For the text-containing cell, return its midpoint in (X, Y) coordinate format. 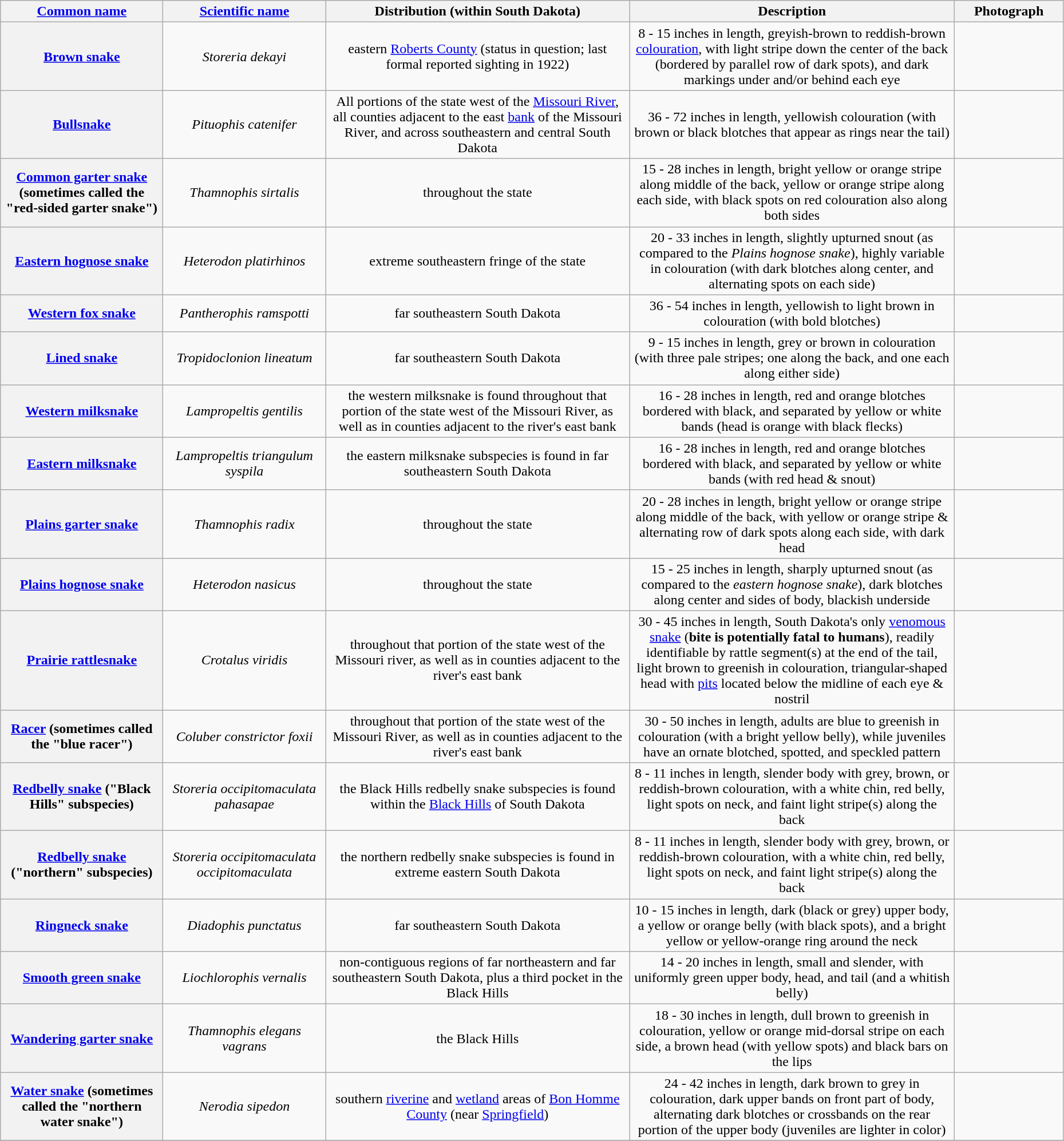
the Black Hills (477, 1038)
Pantherophis ramspotti (244, 314)
Storeria dekayi (244, 56)
Western milksnake (82, 411)
Description (792, 11)
Ringneck snake (82, 925)
Common garter snake (sometimes called the "red-sided garter snake") (82, 192)
Distribution (within South Dakota) (477, 11)
Water snake (sometimes called the "northern water snake") (82, 1107)
throughout that portion of the state west of the Missouri river, as well as in counties adjacent to the river's east bank (477, 660)
16 - 28 inches in length, red and orange blotches bordered with black, and separated by yellow or white bands (with red head & snout) (792, 463)
Redbelly snake ("Black Hills" subspecies) (82, 797)
Photograph (1008, 11)
Tropidoclonion lineatum (244, 358)
Lampropeltis gentilis (244, 411)
9 - 15 inches in length, grey or brown in colouration (with three pale stripes; one along the back, and one each along either side) (792, 358)
Thamnophis elegans vagrans (244, 1038)
Racer (sometimes called the "blue racer") (82, 736)
Crotalus viridis (244, 660)
Wandering garter snake (82, 1038)
the Black Hills redbelly snake subspecies is found within the Black Hills of South Dakota (477, 797)
Brown snake (82, 56)
throughout that portion of the state west of the Missouri River, as well as in counties adjacent to the river's east bank (477, 736)
Storeria occipitomaculata pahasapae (244, 797)
Coluber constrictor foxii (244, 736)
Storeria occipitomaculata occipitomaculata (244, 865)
Common name (82, 11)
southern riverine and wetland areas of Bon Homme County (near Springfield) (477, 1107)
Pituophis catenifer (244, 125)
Eastern hognose snake (82, 261)
Diadophis punctatus (244, 925)
Eastern milksnake (82, 463)
Lampropeltis triangulum syspila (244, 463)
36 - 72 inches in length, yellowish colouration (with brown or black blotches that appear as rings near the tail) (792, 125)
Heterodon platirhinos (244, 261)
eastern Roberts County (status in question; last formal reported sighting in 1922) (477, 56)
Plains garter snake (82, 524)
16 - 28 inches in length, red and orange blotches bordered with black, and separated by yellow or white bands (head is orange with black flecks) (792, 411)
36 - 54 inches in length, yellowish to light brown in colouration (with bold blotches) (792, 314)
Heterodon nasicus (244, 584)
Redbelly snake ("northern" subspecies) (82, 865)
Thamnophis radix (244, 524)
the northern redbelly snake subspecies is found in extreme eastern South Dakota (477, 865)
non-contiguous regions of far northeastern and far southeastern South Dakota, plus a third pocket in the Black Hills (477, 978)
14 - 20 inches in length, small and slender, with uniformly green upper body, head, and tail (and a whitish belly) (792, 978)
Scientific name (244, 11)
extreme southeastern fringe of the state (477, 261)
Plains hognose snake (82, 584)
Smooth green snake (82, 978)
Prairie rattlesnake (82, 660)
Thamnophis sirtalis (244, 192)
the eastern milksnake subspecies is found in far southeastern South Dakota (477, 463)
Western fox snake (82, 314)
Nerodia sipedon (244, 1107)
Lined snake (82, 358)
Bullsnake (82, 125)
Liochlorophis vernalis (244, 978)
